From the cell containing the given text, extract its center point as (x, y) coordinate. 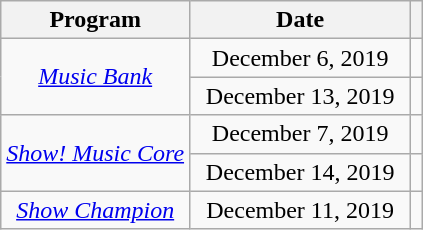
Show! Music Core (96, 153)
Show Champion (96, 210)
Program (96, 20)
December 14, 2019 (300, 172)
December 6, 2019 (300, 58)
Music Bank (96, 77)
December 11, 2019 (300, 210)
December 7, 2019 (300, 134)
Date (300, 20)
December 13, 2019 (300, 96)
